Return the [X, Y] coordinate for the center point of the cell that contains the specified text.  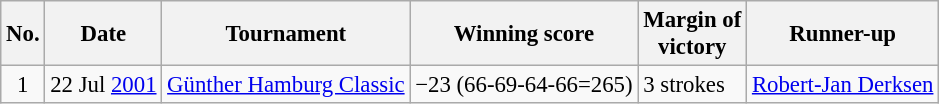
Margin ofvictory [692, 34]
1 [23, 85]
Runner-up [843, 34]
3 strokes [692, 85]
Tournament [286, 34]
Winning score [524, 34]
22 Jul 2001 [104, 85]
Robert-Jan Derksen [843, 85]
Date [104, 34]
−23 (66-69-64-66=265) [524, 85]
Günther Hamburg Classic [286, 85]
No. [23, 34]
